From the cell containing the given text, extract its center point as [X, Y] coordinate. 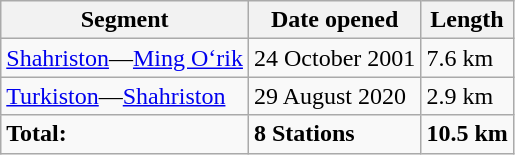
Length [467, 20]
10.5 km [467, 134]
29 August 2020 [334, 96]
8 Stations [334, 134]
Shahriston—Ming O‘rik [125, 58]
Total: [125, 134]
7.6 km [467, 58]
Turkiston—Shahriston [125, 96]
Date opened [334, 20]
Segment [125, 20]
24 October 2001 [334, 58]
2.9 km [467, 96]
